Locate the cell with the specified text and output its [X, Y] center coordinate. 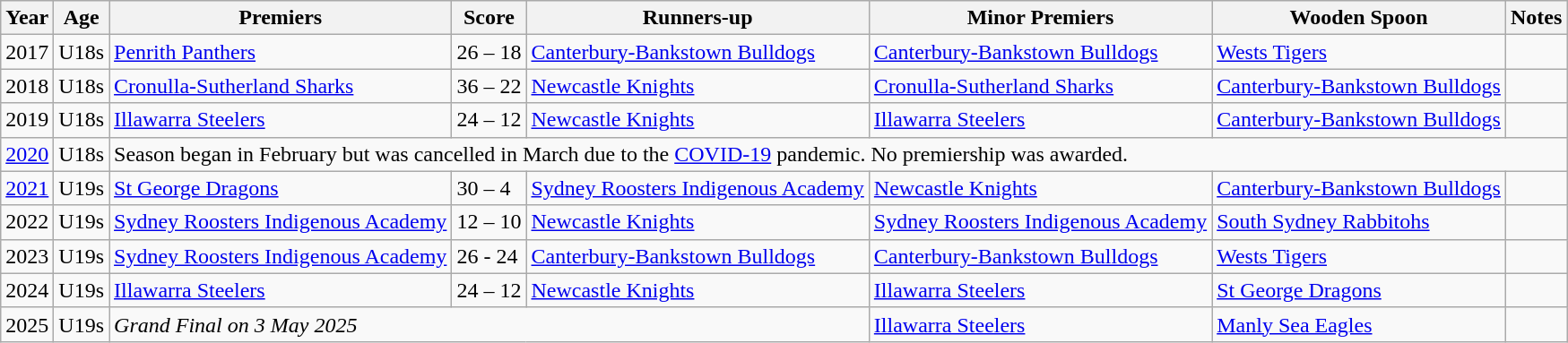
2018 [27, 86]
26 – 18 [489, 52]
Score [489, 18]
12 – 10 [489, 222]
Minor Premiers [1040, 18]
Season began in February but was cancelled in March due to the COVID-19 pandemic. No premiership was awarded. [838, 154]
30 – 4 [489, 188]
Runners-up [697, 18]
36 – 22 [489, 86]
2019 [27, 120]
Wooden Spoon [1359, 18]
Premiers [281, 18]
2024 [27, 290]
2017 [27, 52]
Year [27, 18]
2022 [27, 222]
2021 [27, 188]
South Sydney Rabbitohs [1359, 222]
Notes [1536, 18]
2025 [27, 324]
2020 [27, 154]
Grand Final on 3 May 2025 [489, 324]
26 - 24 [489, 256]
Manly Sea Eagles [1359, 324]
2023 [27, 256]
Age [82, 18]
Penrith Panthers [281, 52]
